Provide the [X, Y] coordinate of the cell's center where the given text is located.  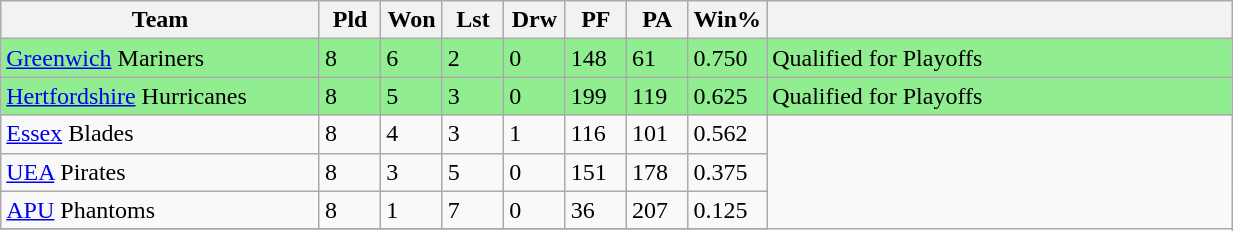
2 [472, 58]
Win% [728, 20]
0.750 [728, 58]
PF [596, 20]
0.375 [728, 172]
148 [596, 58]
178 [658, 172]
Won [412, 20]
101 [658, 134]
119 [658, 96]
151 [596, 172]
0.562 [728, 134]
Greenwich Mariners [160, 58]
61 [658, 58]
207 [658, 210]
Essex Blades [160, 134]
0.125 [728, 210]
4 [412, 134]
0.625 [728, 96]
Hertfordshire Hurricanes [160, 96]
6 [412, 58]
36 [596, 210]
Lst [472, 20]
116 [596, 134]
Pld [350, 20]
UEA Pirates [160, 172]
Drw [534, 20]
APU Phantoms [160, 210]
199 [596, 96]
Team [160, 20]
7 [472, 210]
PA [658, 20]
